Capture the cell that displays the provided text and extract its (X, Y) central coordinate. 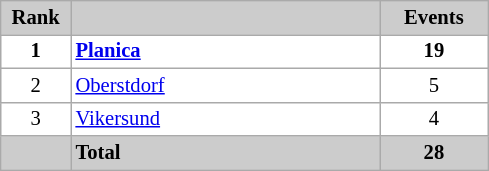
Rank (36, 17)
1 (36, 51)
19 (434, 51)
Vikersund (225, 119)
3 (36, 119)
Total (225, 153)
28 (434, 153)
Events (434, 17)
2 (36, 85)
4 (434, 119)
Planica (225, 51)
Oberstdorf (225, 85)
5 (434, 85)
